Return the (X, Y) coordinate for the center point of the cell that contains the specified text.  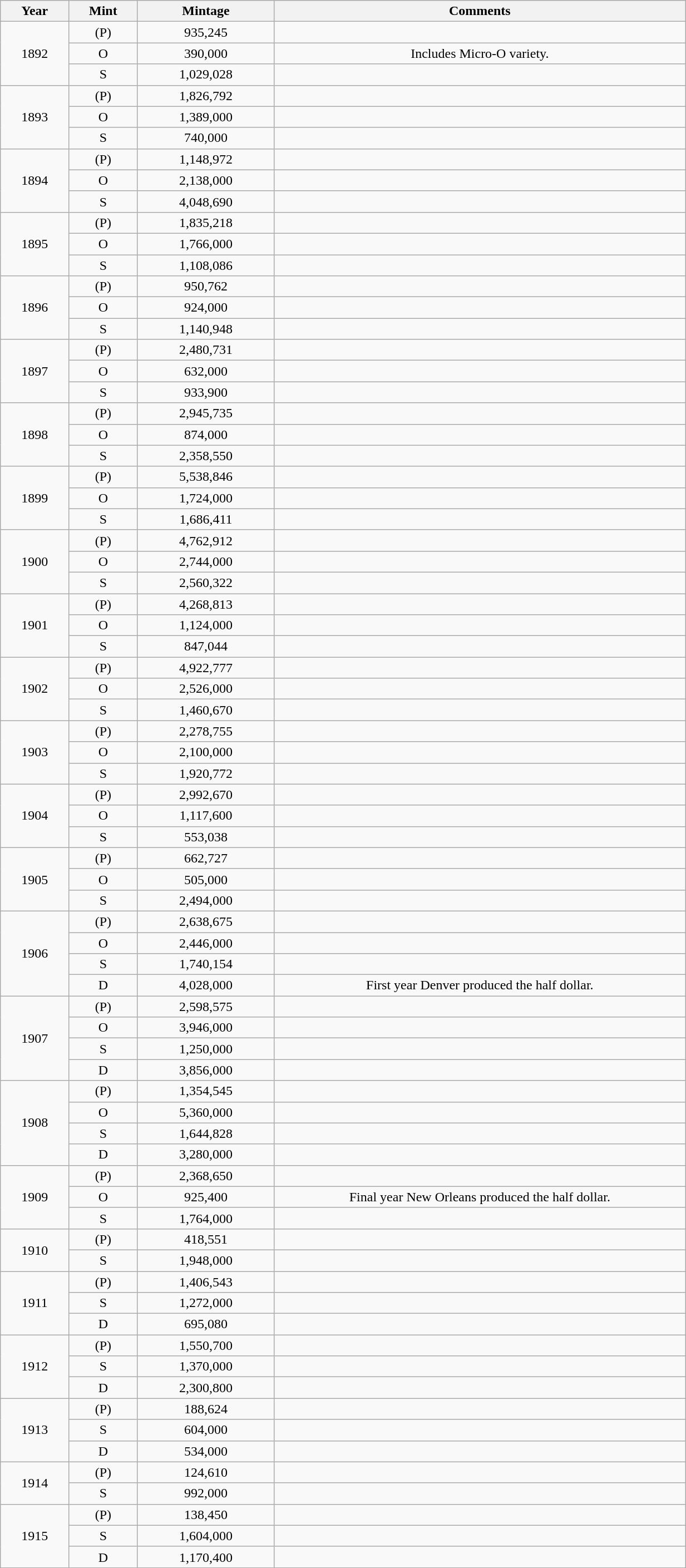
1,686,411 (206, 519)
1912 (34, 1367)
1,272,000 (206, 1303)
1,835,218 (206, 223)
1,140,948 (206, 329)
1,460,670 (206, 710)
4,762,912 (206, 540)
Includes Micro-O variety. (480, 53)
662,727 (206, 858)
1,920,772 (206, 773)
3,946,000 (206, 1028)
1,766,000 (206, 244)
740,000 (206, 138)
1914 (34, 1483)
2,560,322 (206, 583)
1,124,000 (206, 625)
1,948,000 (206, 1260)
2,368,650 (206, 1176)
1,604,000 (206, 1536)
4,048,690 (206, 201)
1913 (34, 1430)
1,108,086 (206, 265)
4,268,813 (206, 604)
847,044 (206, 647)
1906 (34, 953)
Mintage (206, 11)
2,744,000 (206, 561)
1,740,154 (206, 964)
1,389,000 (206, 117)
1897 (34, 371)
4,922,777 (206, 668)
418,551 (206, 1239)
1904 (34, 816)
1911 (34, 1303)
1896 (34, 308)
2,992,670 (206, 795)
Comments (480, 11)
1892 (34, 53)
924,000 (206, 308)
1,029,028 (206, 75)
2,526,000 (206, 689)
950,762 (206, 287)
Year (34, 11)
1899 (34, 498)
2,494,000 (206, 900)
1903 (34, 752)
2,358,550 (206, 456)
1,724,000 (206, 498)
1893 (34, 117)
695,080 (206, 1324)
632,000 (206, 371)
2,480,731 (206, 350)
604,000 (206, 1430)
5,538,846 (206, 477)
2,638,675 (206, 921)
138,450 (206, 1515)
Mint (103, 11)
1,117,600 (206, 816)
1909 (34, 1197)
1,550,700 (206, 1345)
992,000 (206, 1493)
Final year New Orleans produced the half dollar. (480, 1197)
933,900 (206, 392)
874,000 (206, 435)
1,148,972 (206, 159)
1,406,543 (206, 1281)
1910 (34, 1250)
3,280,000 (206, 1155)
2,138,000 (206, 180)
3,856,000 (206, 1070)
First year Denver produced the half dollar. (480, 985)
2,100,000 (206, 752)
2,278,755 (206, 731)
1898 (34, 435)
1908 (34, 1123)
1907 (34, 1038)
925,400 (206, 1197)
1894 (34, 180)
2,945,735 (206, 413)
2,300,800 (206, 1388)
1902 (34, 689)
1,644,828 (206, 1133)
935,245 (206, 32)
1,826,792 (206, 96)
1,354,545 (206, 1091)
188,624 (206, 1409)
1,170,400 (206, 1557)
5,360,000 (206, 1112)
1901 (34, 625)
1,250,000 (206, 1049)
1895 (34, 244)
124,610 (206, 1472)
1915 (34, 1536)
1,370,000 (206, 1367)
553,038 (206, 837)
1,764,000 (206, 1218)
2,446,000 (206, 943)
1900 (34, 561)
4,028,000 (206, 985)
505,000 (206, 879)
2,598,575 (206, 1007)
534,000 (206, 1451)
1905 (34, 879)
390,000 (206, 53)
